Determine the [x, y] coordinate at the center of the cell enclosing the given text.  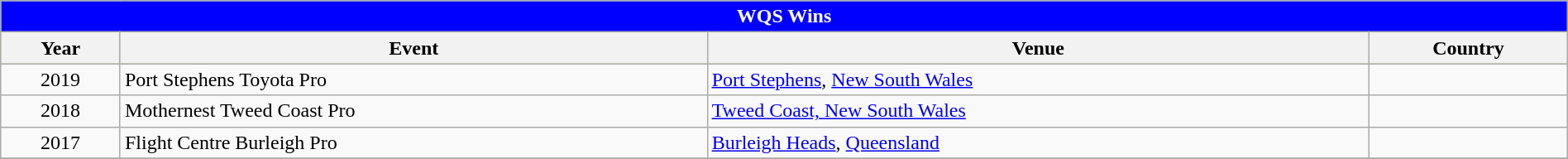
2019 [61, 79]
Tweed Coast, New South Wales [1039, 111]
Port Stephens Toyota Pro [414, 79]
Burleigh Heads, Queensland [1039, 142]
Year [61, 48]
2017 [61, 142]
Port Stephens, New South Wales [1039, 79]
Flight Centre Burleigh Pro [414, 142]
Event [414, 48]
Country [1469, 48]
WQS Wins [784, 17]
Mothernest Tweed Coast Pro [414, 111]
2018 [61, 111]
Venue [1039, 48]
